Find where the given text appears and provide that cell's center as (X, Y) coordinate. 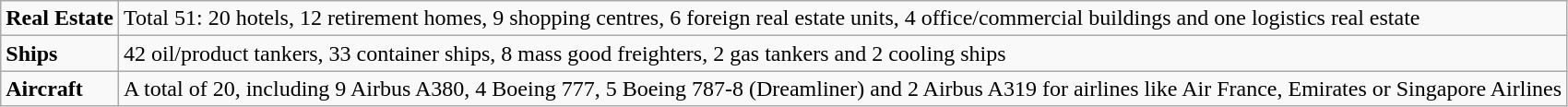
Aircraft (60, 89)
42 oil/product tankers, 33 container ships, 8 mass good freighters, 2 gas tankers and 2 cooling ships (842, 53)
Ships (60, 53)
Real Estate (60, 18)
